Capture the cell that displays the provided text and extract its [x, y] central coordinate. 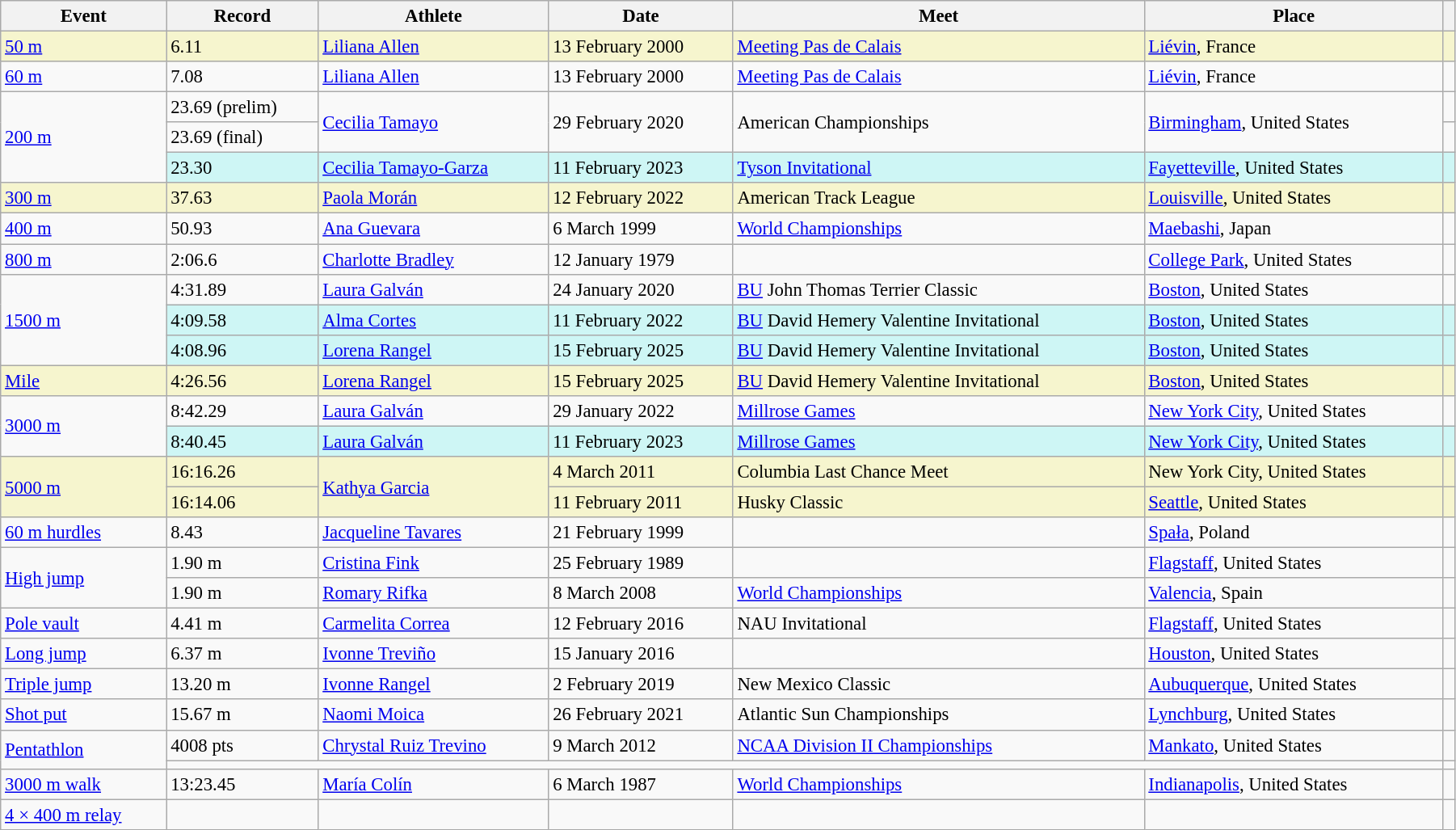
200 m [84, 137]
Shot put [84, 715]
6.11 [242, 47]
16:14.06 [242, 502]
Cristina Fink [433, 563]
13:23.45 [242, 784]
13.20 m [242, 685]
Husky Classic [939, 502]
8:42.29 [242, 411]
23.69 (prelim) [242, 107]
37.63 [242, 198]
Indianapolis, United States [1294, 784]
4008 pts [242, 745]
25 February 1989 [641, 563]
Atlantic Sun Championships [939, 715]
15 January 2016 [641, 654]
Pentathlon [84, 749]
4 March 2011 [641, 472]
Birmingham, United States [1294, 123]
Long jump [84, 654]
6 March 1999 [641, 229]
Place [1294, 16]
4:09.58 [242, 320]
2:06.6 [242, 259]
9 March 2012 [641, 745]
Triple jump [84, 685]
NAU Invitational [939, 624]
Event [84, 16]
24 January 2020 [641, 289]
4 × 400 m relay [84, 815]
3000 m walk [84, 784]
College Park, United States [1294, 259]
Aubuquerque, United States [1294, 685]
New Mexico Classic [939, 685]
Louisville, United States [1294, 198]
29 January 2022 [641, 411]
21 February 1999 [641, 533]
4.41 m [242, 624]
Athlete [433, 16]
American Track League [939, 198]
Fayetteville, United States [1294, 168]
60 m [84, 77]
Cecilia Tamayo-Garza [433, 168]
2 February 2019 [641, 685]
American Championships [939, 123]
Spała, Poland [1294, 533]
Carmelita Correa [433, 624]
23.69 (final) [242, 137]
Cecilia Tamayo [433, 123]
300 m [84, 198]
4:08.96 [242, 350]
Valencia, Spain [1294, 593]
Maebashi, Japan [1294, 229]
7.08 [242, 77]
4:26.56 [242, 381]
5000 m [84, 487]
12 February 2016 [641, 624]
Date [641, 16]
Mile [84, 381]
11 February 2022 [641, 320]
3000 m [84, 427]
15.67 m [242, 715]
26 February 2021 [641, 715]
Pole vault [84, 624]
Mankato, United States [1294, 745]
Columbia Last Chance Meet [939, 472]
Seattle, United States [1294, 502]
Ana Guevara [433, 229]
6.37 m [242, 654]
Record [242, 16]
50 m [84, 47]
16:16.26 [242, 472]
23.30 [242, 168]
Houston, United States [1294, 654]
12 February 2022 [641, 198]
8 March 2008 [641, 593]
800 m [84, 259]
María Colín [433, 784]
50.93 [242, 229]
12 January 1979 [641, 259]
Alma Cortes [433, 320]
Lynchburg, United States [1294, 715]
Tyson Invitational [939, 168]
400 m [84, 229]
8:40.45 [242, 441]
Jacqueline Tavares [433, 533]
High jump [84, 579]
Charlotte Bradley [433, 259]
Ivonne Treviño [433, 654]
60 m hurdles [84, 533]
Meet [939, 16]
Naomi Moica [433, 715]
4:31.89 [242, 289]
Romary Rifka [433, 593]
8.43 [242, 533]
Kathya Garcia [433, 487]
1500 m [84, 320]
Ivonne Rangel [433, 685]
NCAA Division II Championships [939, 745]
6 March 1987 [641, 784]
Chrystal Ruiz Trevino [433, 745]
BU John Thomas Terrier Classic [939, 289]
Paola Morán [433, 198]
11 February 2011 [641, 502]
29 February 2020 [641, 123]
